Return (x, y) of the center of cell containing provided text 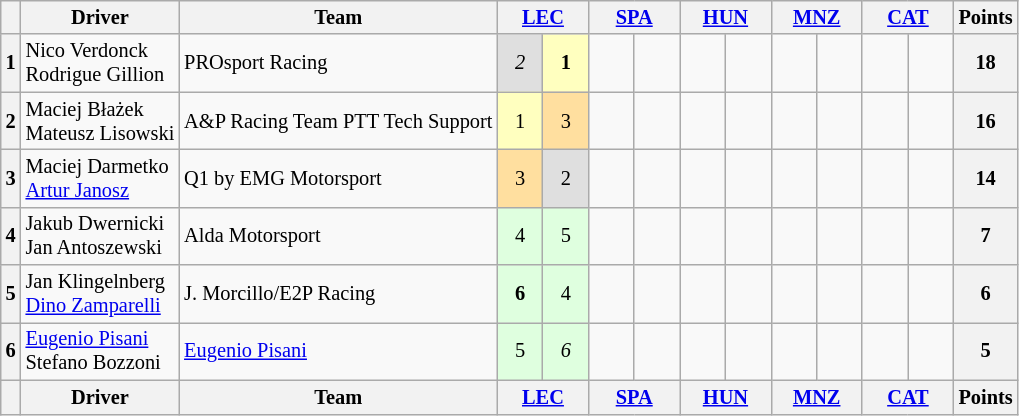
Alda Motorsport (338, 236)
18 (986, 63)
14 (986, 178)
PROsport Racing (338, 63)
J. Morcillo/E2P Racing (338, 294)
Eugenio Pisani Stefano Bozzoni (100, 351)
Q1 by EMG Motorsport (338, 178)
Jan Klingelnberg Dino Zamparelli (100, 294)
Eugenio Pisani (338, 351)
A&P Racing Team PTT Tech Support (338, 121)
7 (986, 236)
Jakub Dwernicki Jan Antoszewski (100, 236)
Nico Verdonck Rodrigue Gillion (100, 63)
Maciej Błażek Mateusz Lisowski (100, 121)
16 (986, 121)
Maciej Darmetko Artur Janosz (100, 178)
